Find where the given text appears and provide that cell's center as [X, Y] coordinate. 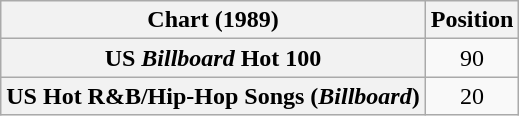
Chart (1989) [213, 20]
20 [472, 96]
US Billboard Hot 100 [213, 58]
90 [472, 58]
Position [472, 20]
US Hot R&B/Hip-Hop Songs (Billboard) [213, 96]
